Detect which cell encompasses the target text, then output its (X, Y) center coordinate. 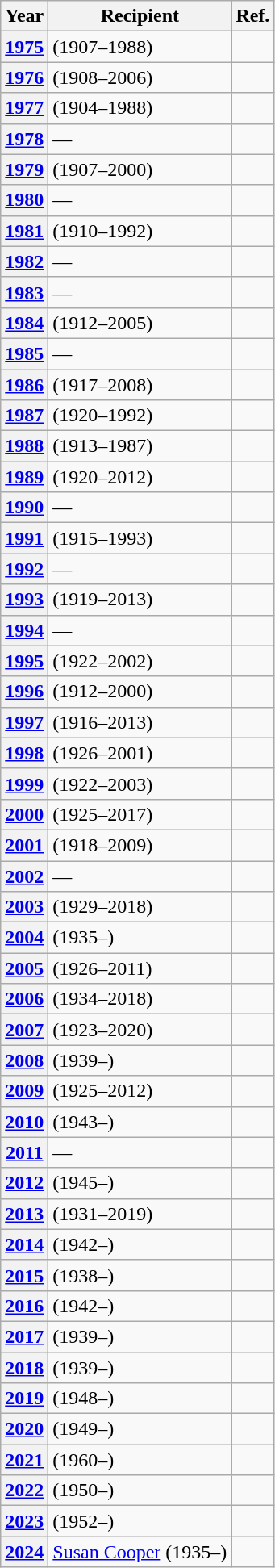
2021 (24, 1460)
2002 (24, 876)
(1929–2018) (140, 907)
2003 (24, 907)
(1960–) (140, 1460)
2013 (24, 1214)
1985 (24, 353)
1998 (24, 753)
(1918–2009) (140, 845)
2020 (24, 1429)
(1950–) (140, 1491)
2011 (24, 1152)
Year (24, 16)
(1922–2003) (140, 784)
(1908–2006) (140, 77)
Recipient (140, 16)
2015 (24, 1275)
1997 (24, 722)
2017 (24, 1336)
1989 (24, 477)
(1935–) (140, 938)
(1923–2020) (140, 1030)
1983 (24, 292)
1976 (24, 77)
2012 (24, 1183)
2022 (24, 1491)
2016 (24, 1306)
1978 (24, 139)
2008 (24, 1060)
1986 (24, 385)
(1912–2005) (140, 323)
(1912–2000) (140, 692)
(1922–2002) (140, 661)
(1938–) (140, 1275)
(1916–2013) (140, 722)
1984 (24, 323)
2007 (24, 1030)
2001 (24, 845)
2009 (24, 1091)
(1934–2018) (140, 999)
(1931–2019) (140, 1214)
(1910–1992) (140, 231)
1990 (24, 508)
(1945–) (140, 1183)
2018 (24, 1368)
Ref. (253, 16)
(1917–2008) (140, 385)
(1926–2001) (140, 753)
1993 (24, 600)
(1907–2000) (140, 169)
(1925–2012) (140, 1091)
2000 (24, 814)
(1920–2012) (140, 477)
1981 (24, 231)
2024 (24, 1552)
1987 (24, 416)
1980 (24, 200)
(1919–2013) (140, 600)
1975 (24, 47)
1991 (24, 538)
1996 (24, 692)
2023 (24, 1521)
(1920–1992) (140, 416)
(1915–1993) (140, 538)
(1948–) (140, 1399)
(1926–2011) (140, 968)
1982 (24, 261)
2005 (24, 968)
(1904–1988) (140, 108)
1995 (24, 661)
(1943–) (140, 1122)
Susan Cooper (1935–) (140, 1552)
(1907–1988) (140, 47)
1992 (24, 569)
1994 (24, 630)
1999 (24, 784)
1988 (24, 446)
(1913–1987) (140, 446)
2004 (24, 938)
2010 (24, 1122)
(1949–) (140, 1429)
(1925–2017) (140, 814)
2006 (24, 999)
1977 (24, 108)
2014 (24, 1244)
(1952–) (140, 1521)
2019 (24, 1399)
1979 (24, 169)
